Determine the [X, Y] coordinate at the center of the cell enclosing the given text.  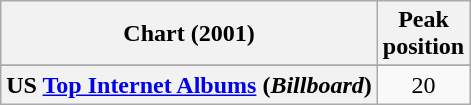
20 [423, 85]
Chart (2001) [189, 34]
US Top Internet Albums (Billboard) [189, 85]
Peak position [423, 34]
